Identify which cell holds the provided text, then report its (X, Y) central coordinate. 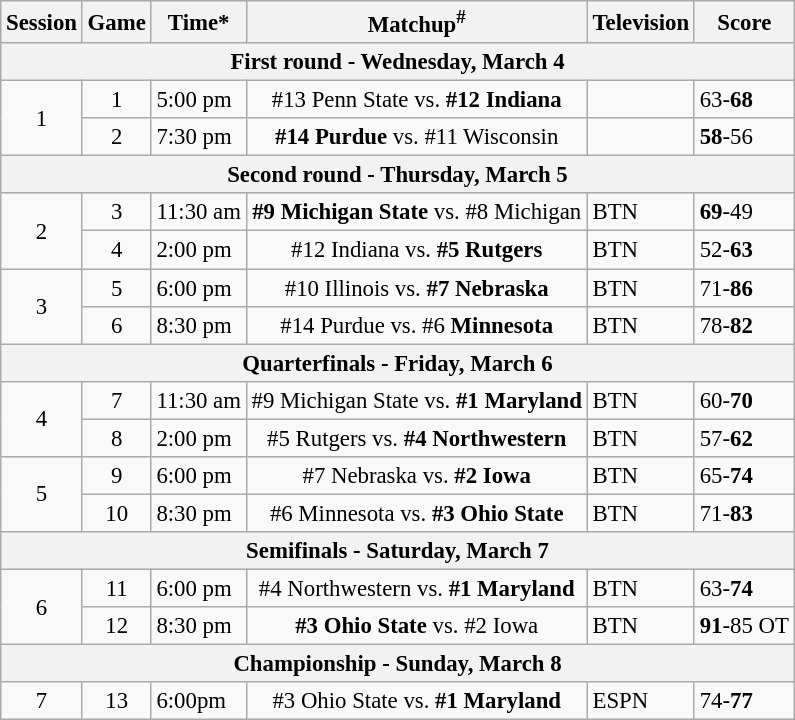
Matchup# (416, 22)
Game (116, 22)
#4 Northwestern vs. #1 Maryland (416, 588)
74-77 (744, 701)
63-74 (744, 588)
Score (744, 22)
#10 Illinois vs. #7 Nebraska (416, 288)
60-70 (744, 400)
#3 Ohio State vs. #2 Iowa (416, 626)
52-63 (744, 250)
5:00 pm (198, 100)
Semifinals - Saturday, March 7 (398, 551)
6:00pm (198, 701)
Second round - Thursday, March 5 (398, 175)
Quarterfinals - Friday, March 6 (398, 363)
Television (640, 22)
9 (116, 476)
65-74 (744, 476)
10 (116, 513)
#14 Purdue vs. #11 Wisconsin (416, 137)
Session (42, 22)
78-82 (744, 325)
71-86 (744, 288)
Time* (198, 22)
Championship - Sunday, March 8 (398, 664)
#13 Penn State vs. #12 Indiana (416, 100)
#7 Nebraska vs. #2 Iowa (416, 476)
First round - Wednesday, March 4 (398, 62)
#12 Indiana vs. #5 Rutgers (416, 250)
#9 Michigan State vs. #1 Maryland (416, 400)
7:30 pm (198, 137)
#5 Rutgers vs. #4 Northwestern (416, 438)
8 (116, 438)
ESPN (640, 701)
69-49 (744, 213)
#9 Michigan State vs. #8 Michigan (416, 213)
11 (116, 588)
71-83 (744, 513)
12 (116, 626)
63-68 (744, 100)
13 (116, 701)
91-85 OT (744, 626)
#6 Minnesota vs. #3 Ohio State (416, 513)
57-62 (744, 438)
58-56 (744, 137)
#3 Ohio State vs. #1 Maryland (416, 701)
#14 Purdue vs. #6 Minnesota (416, 325)
